Determine the [X, Y] coordinate at the center of the cell enclosing the given text.  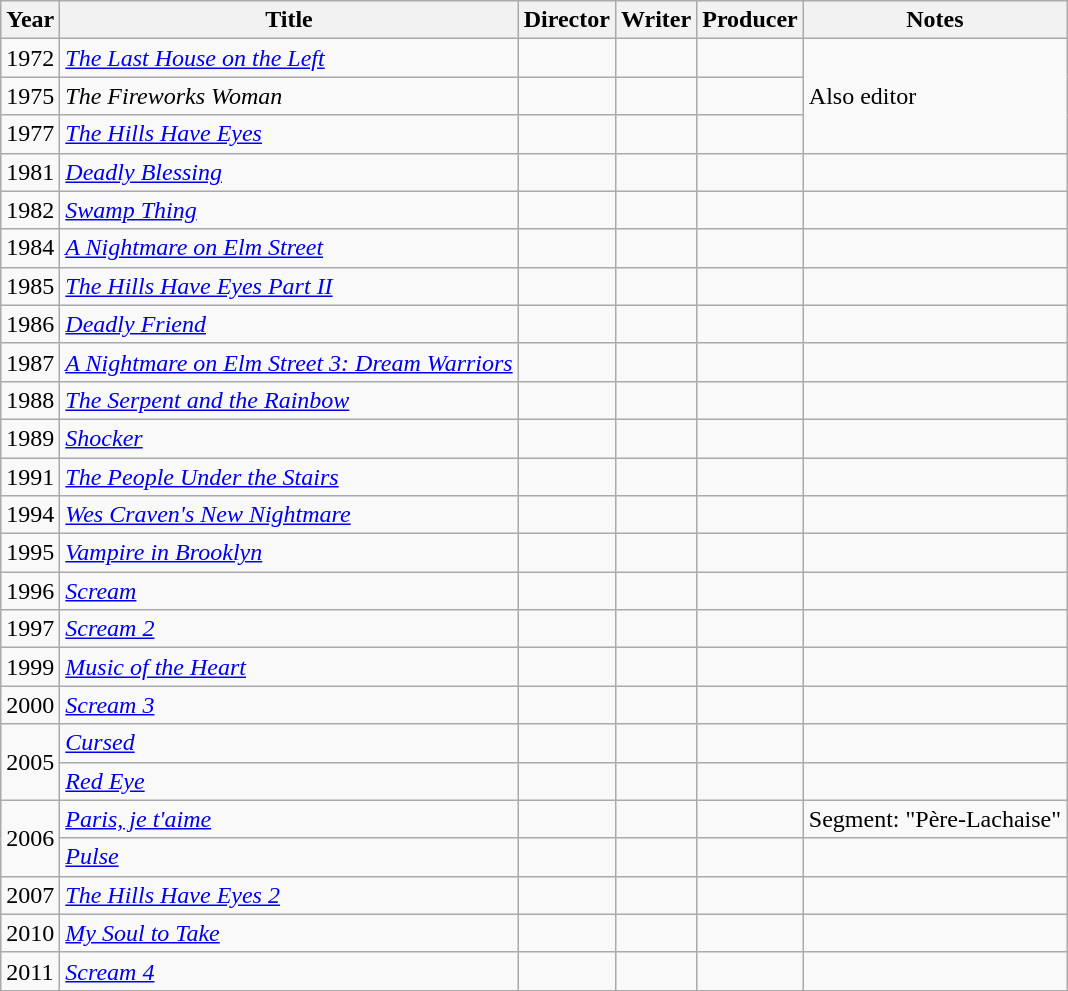
Vampire in Brooklyn [289, 553]
1975 [30, 96]
The People Under the Stairs [289, 477]
Scream 3 [289, 705]
The Hills Have Eyes Part II [289, 286]
Shocker [289, 438]
Pulse [289, 857]
1989 [30, 438]
Scream 4 [289, 971]
2000 [30, 705]
Title [289, 20]
1987 [30, 362]
A Nightmare on Elm Street 3: Dream Warriors [289, 362]
Wes Craven's New Nightmare [289, 515]
2010 [30, 933]
Paris, je t'aime [289, 819]
Director [566, 20]
Also editor [934, 96]
A Nightmare on Elm Street [289, 248]
1984 [30, 248]
1994 [30, 515]
The Fireworks Woman [289, 96]
Scream 2 [289, 629]
Year [30, 20]
Swamp Thing [289, 210]
1988 [30, 400]
The Hills Have Eyes [289, 134]
1995 [30, 553]
2011 [30, 971]
1999 [30, 667]
2006 [30, 838]
Scream [289, 591]
1977 [30, 134]
The Last House on the Left [289, 58]
1986 [30, 324]
2007 [30, 895]
Notes [934, 20]
Deadly Blessing [289, 172]
Cursed [289, 743]
1981 [30, 172]
1982 [30, 210]
1996 [30, 591]
The Serpent and the Rainbow [289, 400]
Segment: "Père-Lachaise" [934, 819]
Writer [656, 20]
1985 [30, 286]
Producer [750, 20]
Deadly Friend [289, 324]
Red Eye [289, 781]
1991 [30, 477]
1997 [30, 629]
2005 [30, 762]
Music of the Heart [289, 667]
1972 [30, 58]
My Soul to Take [289, 933]
The Hills Have Eyes 2 [289, 895]
